Detect which cell encompasses the target text, then output its (x, y) center coordinate. 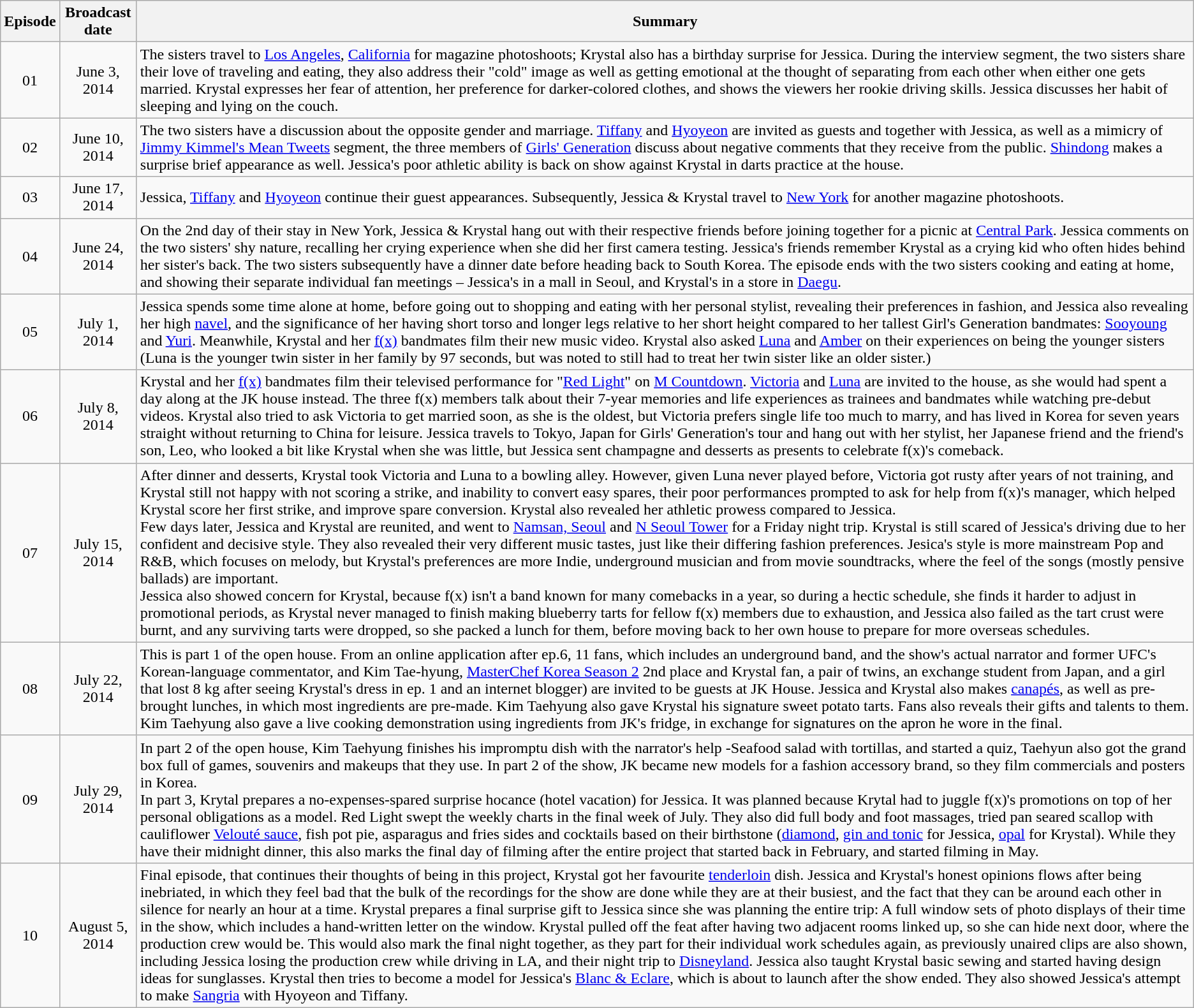
05 (30, 332)
03 (30, 198)
02 (30, 147)
July 15, 2014 (98, 552)
June 17, 2014 (98, 198)
Jessica, Tiffany and Hyoyeon continue their guest appearances. Subsequently, Jessica & Krystal travel to New York for another magazine photoshoots. (665, 198)
Episode (30, 22)
June 24, 2014 (98, 256)
07 (30, 552)
Summary (665, 22)
04 (30, 256)
06 (30, 416)
09 (30, 799)
08 (30, 689)
July 22, 2014 (98, 689)
01 (30, 80)
Broadcast date (98, 22)
August 5, 2014 (98, 935)
July 8, 2014 (98, 416)
10 (30, 935)
July 1, 2014 (98, 332)
June 3, 2014 (98, 80)
June 10, 2014 (98, 147)
July 29, 2014 (98, 799)
